Return the (X, Y) coordinate for the center point of the cell that contains the specified text.  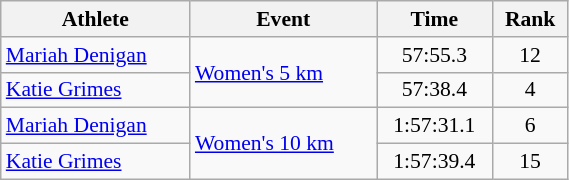
1:57:31.1 (435, 126)
15 (530, 162)
4 (530, 90)
Event (284, 19)
1:57:39.4 (435, 162)
Women's 10 km (284, 144)
6 (530, 126)
Athlete (96, 19)
57:55.3 (435, 55)
Women's 5 km (284, 72)
12 (530, 55)
57:38.4 (435, 90)
Time (435, 19)
Rank (530, 19)
